Output the [x, y] coordinate of the center of the cell containing the given text.  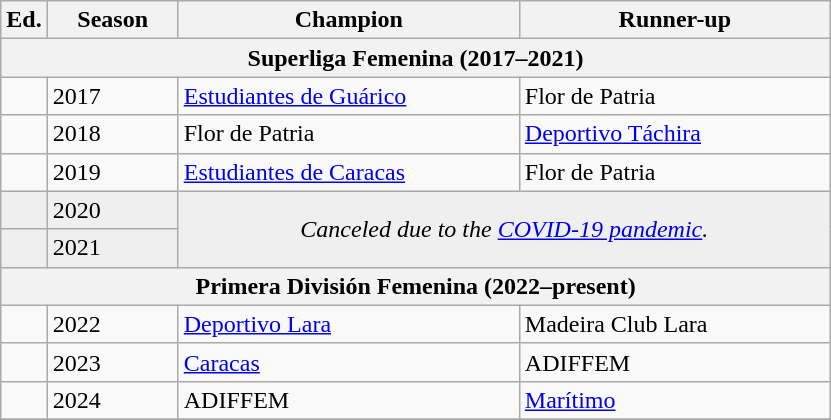
Superliga Femenina (2017–2021) [416, 58]
2021 [112, 248]
2023 [112, 362]
Champion [348, 20]
Canceled due to the COVID-19 pandemic. [504, 229]
2024 [112, 400]
Marítimo [674, 400]
Estudiantes de Guárico [348, 96]
2019 [112, 172]
2018 [112, 134]
Caracas [348, 362]
2017 [112, 96]
Ed. [24, 20]
Deportivo Lara [348, 324]
Primera División Femenina (2022–present) [416, 286]
2022 [112, 324]
Deportivo Táchira [674, 134]
Season [112, 20]
Madeira Club Lara [674, 324]
2020 [112, 210]
Runner-up [674, 20]
Estudiantes de Caracas [348, 172]
